Return (X, Y) of the center of cell containing provided text 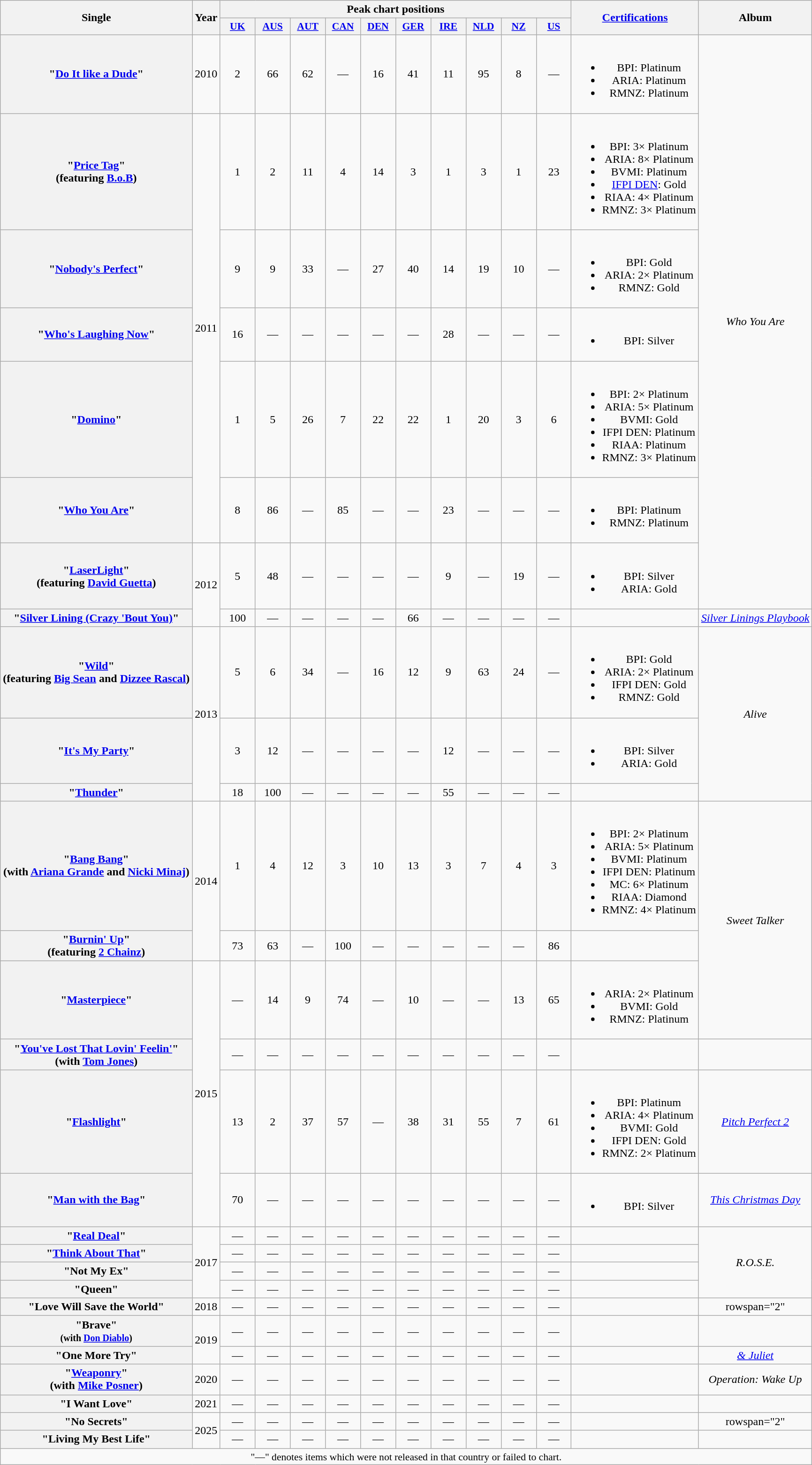
20 (483, 419)
BPI: 3× PlatinumARIA: 8× PlatinumBVMI: PlatinumIFPI DEN: GoldRIAA: 4× PlatinumRMNZ: 3× Platinum (635, 172)
24 (519, 672)
NLD (483, 27)
BPI: PlatinumARIA: PlatinumRMNZ: Platinum (635, 74)
"Not My Ex" (97, 1271)
BPI: PlatinumRMNZ: Platinum (635, 510)
R.O.S.E. (755, 1262)
34 (308, 672)
48 (273, 576)
"It's My Party" (97, 751)
AUT (308, 27)
Silver Linings Playbook (755, 618)
95 (483, 74)
ARIA: 2× PlatinumBVMI: GoldRMNZ: Platinum (635, 1000)
"Weaponry"(with Mike Posner) (97, 1379)
AUS (273, 27)
"Who You Are" (97, 510)
27 (378, 269)
"—" denotes items which were not released in that country or failed to chart. (406, 1457)
85 (343, 510)
2021 (206, 1404)
DEN (378, 27)
Sweet Talker (755, 920)
"Man with the Bag" (97, 1200)
US (554, 27)
"I Want Love" (97, 1404)
Operation: Wake Up (755, 1379)
33 (308, 269)
2020 (206, 1379)
37 (308, 1121)
"One More Try" (97, 1355)
"Love Will Save the World" (97, 1307)
"Bang Bang"(with Ariana Grande and Nicki Minaj) (97, 866)
61 (554, 1121)
IRE (448, 27)
26 (308, 419)
Year (206, 18)
"Who's Laughing Now" (97, 335)
"Living My Best Life" (97, 1439)
UK (237, 27)
"Price Tag"(featuring B.o.B) (97, 172)
"You've Lost That Lovin' Feelin'"(with Tom Jones) (97, 1055)
2015 (206, 1093)
62 (308, 74)
"Domino" (97, 419)
65 (554, 1000)
"Real Deal" (97, 1235)
38 (413, 1121)
"Brave" (with Don Diablo) (97, 1331)
CAN (343, 27)
73 (237, 946)
Peak chart positions (396, 9)
"Silver Lining (Crazy 'Bout You)" (97, 618)
"LaserLight"(featuring David Guetta) (97, 576)
"Think About That" (97, 1253)
2013 (206, 714)
18 (237, 792)
70 (237, 1200)
"Thunder" (97, 792)
"No Secrets" (97, 1421)
Album (755, 18)
"Do It like a Dude" (97, 74)
"Flashlight" (97, 1121)
2025 (206, 1430)
2017 (206, 1262)
2019 (206, 1340)
BPI: GoldARIA: 2× PlatinumRMNZ: Gold (635, 269)
2010 (206, 74)
"Nobody's Perfect" (97, 269)
Certifications (635, 18)
"Burnin' Up"(featuring 2 Chainz) (97, 946)
74 (343, 1000)
Who You Are (755, 322)
This Christmas Day (755, 1200)
31 (448, 1121)
& Juliet (755, 1355)
Alive (755, 714)
2012 (206, 585)
GER (413, 27)
"Queen" (97, 1289)
BPI: 2× PlatinumARIA: 5× PlatinumBVMI: GoldIFPI DEN: PlatinumRIAA: PlatinumRMNZ: 3× Platinum (635, 419)
"Masterpiece" (97, 1000)
BPI: PlatinumARIA: 4× PlatinumBVMI: GoldIFPI DEN: GoldRMNZ: 2× Platinum (635, 1121)
2018 (206, 1307)
2014 (206, 881)
NZ (519, 27)
57 (343, 1121)
Pitch Perfect 2 (755, 1121)
BPI: GoldARIA: 2× PlatinumIFPI DEN: GoldRMNZ: Gold (635, 672)
40 (413, 269)
28 (448, 335)
2011 (206, 328)
Single (97, 18)
BPI: 2× PlatinumARIA: 5× PlatinumBVMI: PlatinumIFPI DEN: PlatinumMC: 6× PlatinumRIAA: DiamondRMNZ: 4× Platinum (635, 866)
"Wild"(featuring Big Sean and Dizzee Rascal) (97, 672)
41 (413, 74)
